Find where the given text appears and provide that cell's center as [X, Y] coordinate. 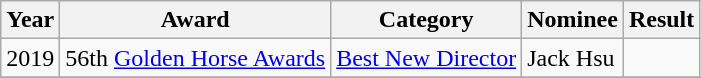
Year [30, 20]
Result [661, 20]
56th Golden Horse Awards [196, 58]
Nominee [573, 20]
2019 [30, 58]
Best New Director [426, 58]
Jack Hsu [573, 58]
Award [196, 20]
Category [426, 20]
